From the cell containing the given text, extract its center point as [x, y] coordinate. 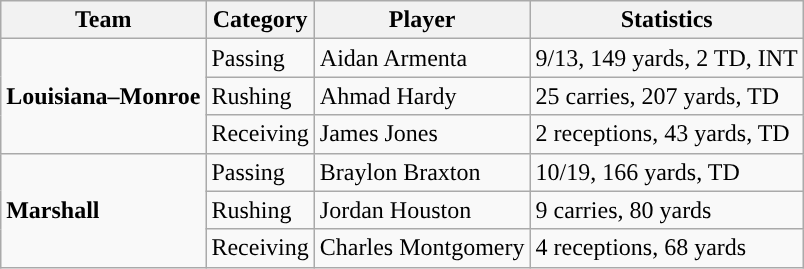
Louisiana–Monroe [104, 96]
Braylon Braxton [422, 172]
Player [422, 20]
Aidan Armenta [422, 58]
4 receptions, 68 yards [666, 248]
Team [104, 20]
9 carries, 80 yards [666, 210]
Ahmad Hardy [422, 96]
25 carries, 207 yards, TD [666, 96]
9/13, 149 yards, 2 TD, INT [666, 58]
10/19, 166 yards, TD [666, 172]
Marshall [104, 210]
2 receptions, 43 yards, TD [666, 134]
Statistics [666, 20]
Jordan Houston [422, 210]
Category [260, 20]
Charles Montgomery [422, 248]
James Jones [422, 134]
